Capture the cell that displays the provided text and extract its [X, Y] central coordinate. 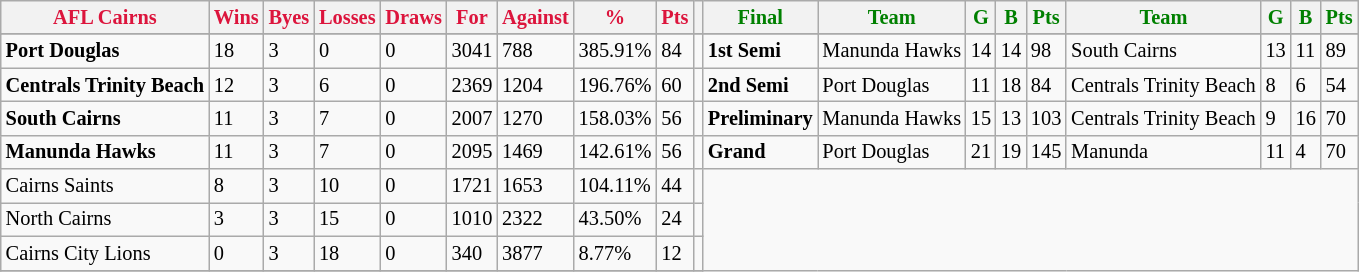
54 [1340, 85]
9 [1276, 118]
Preliminary [760, 118]
145 [1046, 152]
Grand [760, 152]
Byes [289, 17]
2nd Semi [760, 85]
2369 [472, 85]
158.03% [616, 118]
% [616, 17]
1653 [536, 186]
43.50% [616, 219]
4 [1306, 152]
60 [674, 85]
142.61% [616, 152]
385.91% [616, 51]
1010 [472, 219]
89 [1340, 51]
North Cairns [105, 219]
Wins [236, 17]
Cairns Saints [105, 186]
AFL Cairns [105, 17]
21 [981, 152]
1721 [472, 186]
Draws [413, 17]
1204 [536, 85]
3877 [536, 253]
2095 [472, 152]
2322 [536, 219]
10 [347, 186]
103 [1046, 118]
196.76% [616, 85]
3041 [472, 51]
Final [760, 17]
788 [536, 51]
340 [472, 253]
Manunda [1163, 152]
24 [674, 219]
1st Semi [760, 51]
2007 [472, 118]
104.11% [616, 186]
Losses [347, 17]
16 [1306, 118]
Cairns City Lions [105, 253]
1469 [536, 152]
98 [1046, 51]
19 [1011, 152]
44 [674, 186]
1270 [536, 118]
8.77% [616, 253]
Against [536, 17]
For [472, 17]
